Pinpoint the cell where the given text exists, returning its [X, Y] midpoint coordinate. 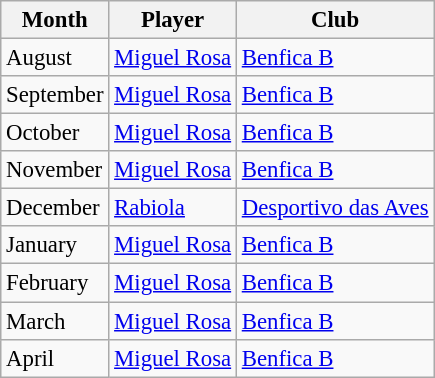
October [55, 133]
Desportivo das Aves [334, 208]
August [55, 58]
March [55, 321]
April [55, 358]
January [55, 245]
Club [334, 20]
September [55, 95]
November [55, 170]
February [55, 283]
Month [55, 20]
December [55, 208]
Rabiola [173, 208]
Player [173, 20]
